For the text-containing cell, return its midpoint in [X, Y] coordinate format. 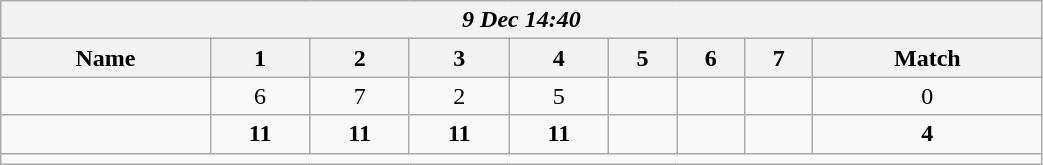
9 Dec 14:40 [522, 20]
0 [928, 96]
3 [459, 58]
Name [106, 58]
1 [260, 58]
Match [928, 58]
